Determine the (X, Y) coordinate at the center of the cell enclosing the given text.  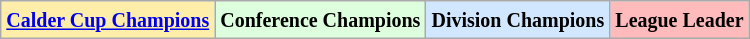
League Leader (680, 20)
Calder Cup Champions (108, 20)
Division Champions (518, 20)
Conference Champions (320, 20)
